Locate the cell with the specified text and output its [x, y] center coordinate. 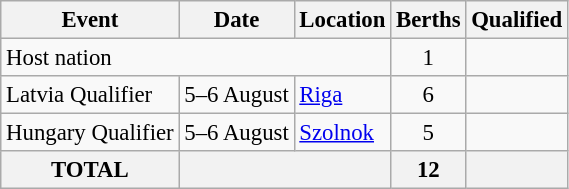
Riga [342, 95]
Host nation [196, 58]
Event [90, 20]
1 [428, 58]
6 [428, 95]
Berths [428, 20]
Qualified [517, 20]
Hungary Qualifier [90, 133]
12 [428, 170]
Date [236, 20]
Latvia Qualifier [90, 95]
5 [428, 133]
Location [342, 20]
TOTAL [90, 170]
Szolnok [342, 133]
